Search for the cell housing the specified text and yield its [X, Y] center coordinate. 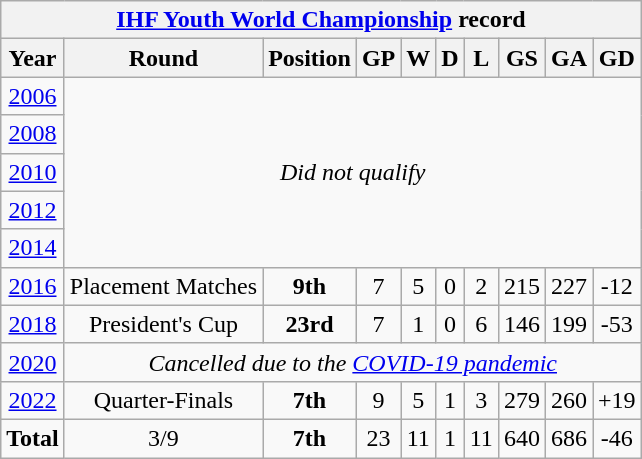
686 [568, 438]
6 [481, 324]
Total [33, 438]
President's Cup [163, 324]
GD [618, 58]
640 [522, 438]
227 [568, 286]
Round [163, 58]
Position [310, 58]
W [418, 58]
+19 [618, 400]
GA [568, 58]
9 [378, 400]
IHF Youth World Championship record [321, 20]
Did not qualify [352, 172]
-12 [618, 286]
199 [568, 324]
3/9 [163, 438]
279 [522, 400]
Placement Matches [163, 286]
Quarter-Finals [163, 400]
2018 [33, 324]
-46 [618, 438]
Year [33, 58]
2006 [33, 96]
-53 [618, 324]
215 [522, 286]
9th [310, 286]
23rd [310, 324]
2 [481, 286]
2010 [33, 172]
GP [378, 58]
GS [522, 58]
Cancelled due to the COVID-19 pandemic [352, 362]
3 [481, 400]
146 [522, 324]
2014 [33, 248]
L [481, 58]
D [450, 58]
260 [568, 400]
2022 [33, 400]
2012 [33, 210]
2016 [33, 286]
2020 [33, 362]
2008 [33, 134]
23 [378, 438]
